Capture the cell that displays the provided text and extract its [x, y] central coordinate. 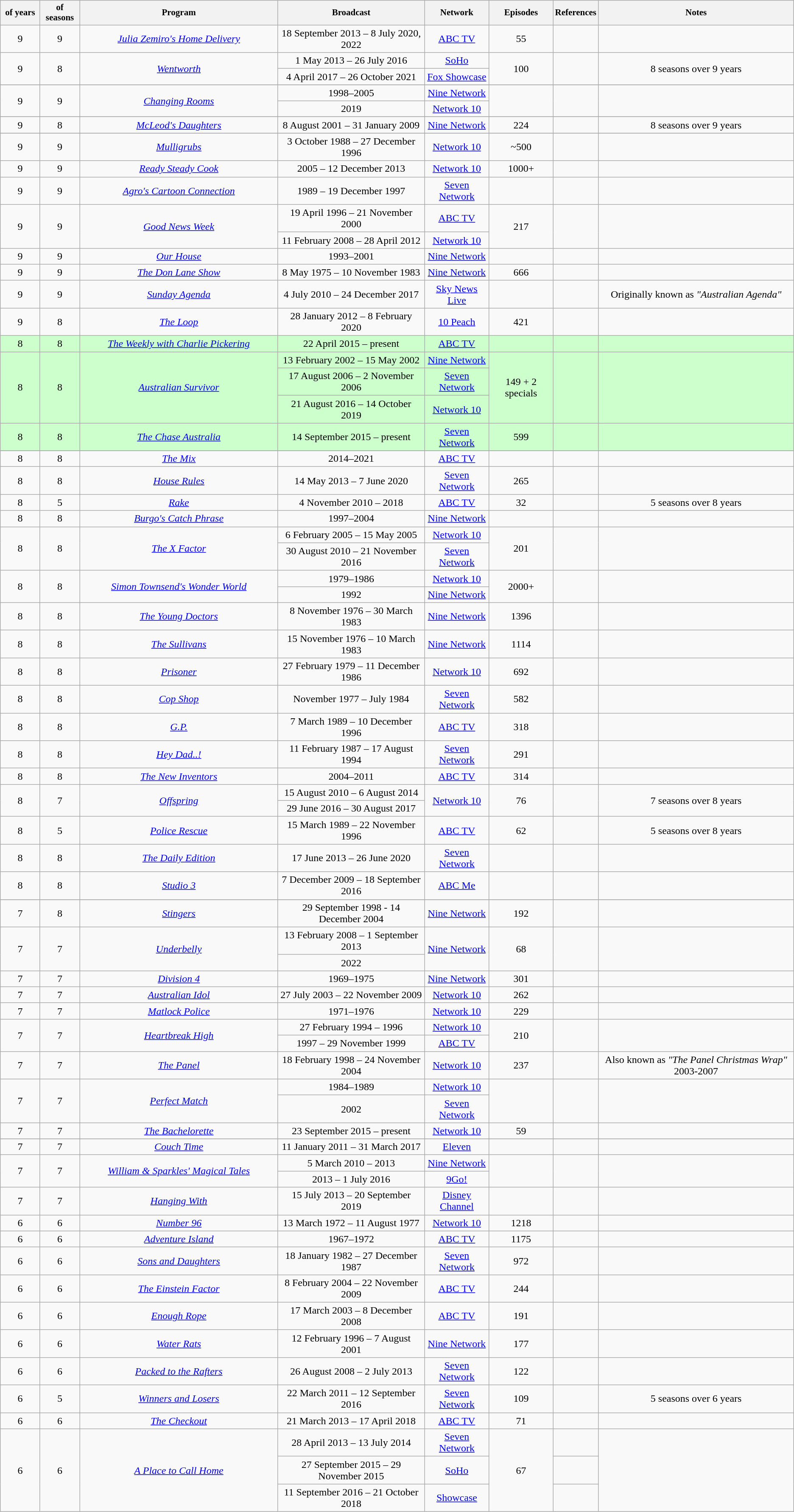
G.P. [179, 727]
32 [521, 502]
Offspring [179, 801]
7 seasons over 8 years [696, 801]
11 September 2016 – 21 October 2018 [351, 1498]
Hey Dad..! [179, 755]
30 August 2010 – 21 November 2016 [351, 556]
109 [521, 1399]
The X Factor [179, 549]
666 [521, 272]
210 [521, 1035]
14 May 2013 – 7 June 2020 [351, 481]
10 Peach [456, 322]
14 September 2015 – present [351, 437]
192 [521, 913]
Packed to the Rafters [179, 1371]
2000+ [521, 586]
13 March 1972 – 11 August 1977 [351, 1223]
Sons and Daughters [179, 1261]
Program [179, 13]
1396 [521, 617]
22 March 2011 – 12 September 2016 [351, 1399]
The Panel [179, 1065]
224 [521, 125]
28 April 2013 – 13 July 2014 [351, 1442]
The Don Lane Show [179, 272]
11 February 1987 – 17 August 1994 [351, 755]
692 [521, 672]
23 September 2015 – present [351, 1131]
27 February 1994 – 1996 [351, 1027]
Number 96 [179, 1223]
1971–1976 [351, 1011]
314 [521, 776]
15 July 2013 – 20 September 2019 [351, 1201]
1114 [521, 644]
Showcase [456, 1498]
15 August 2010 – 6 August 2014 [351, 792]
67 [521, 1470]
2022 [351, 962]
The Sullivans [179, 644]
Perfect Match [179, 1101]
Underbelly [179, 949]
8 May 1975 – 10 November 1983 [351, 272]
2005 – 12 December 2013 [351, 169]
Burgo's Catch Phrase [179, 519]
27 September 2015 – 29 November 2015 [351, 1470]
11 February 2008 – 28 April 2012 [351, 240]
27 February 1979 – 11 December 1986 [351, 672]
Division 4 [179, 979]
Eleven [456, 1147]
62 [521, 830]
of years [20, 13]
13 February 2002 – 15 May 2002 [351, 360]
18 September 2013 – 8 July 2020, 2022 [351, 39]
1998–2005 [351, 93]
9Go! [456, 1179]
Cop Shop [179, 700]
8 August 2001 – 31 January 2009 [351, 125]
1997 – 29 November 1999 [351, 1043]
Adventure Island [179, 1239]
1984–1989 [351, 1087]
17 August 2006 – 2 November 2006 [351, 382]
18 February 1998 – 24 November 2004 [351, 1065]
5 March 2010 – 2013 [351, 1163]
Broadcast [351, 13]
100 [521, 69]
McLeod's Daughters [179, 125]
The Mix [179, 459]
55 [521, 39]
Fox Showcase [456, 77]
The Einstein Factor [179, 1288]
6 February 2005 – 15 May 2005 [351, 535]
68 [521, 949]
Rake [179, 502]
318 [521, 727]
265 [521, 481]
William & Sparkles' Magical Tales [179, 1171]
2014–2021 [351, 459]
29 June 2016 – 30 August 2017 [351, 809]
201 [521, 549]
17 June 2013 – 26 June 2020 [351, 858]
Matlock Police [179, 1011]
21 August 2016 – 14 October 2019 [351, 410]
1218 [521, 1223]
149 + 2 specials [521, 388]
1969–1975 [351, 979]
8 November 1976 – 30 March 1983 [351, 617]
Australian Survivor [179, 388]
Simon Townsend's Wonder World [179, 586]
2002 [351, 1109]
1967–1972 [351, 1239]
1997–2004 [351, 519]
1993–2001 [351, 256]
A Place to Call Home [179, 1470]
2004–2011 [351, 776]
Couch Time [179, 1147]
27 July 2003 – 22 November 2009 [351, 995]
4 November 2010 – 2018 [351, 502]
301 [521, 979]
2013 – 1 July 2016 [351, 1179]
421 [521, 322]
22 April 2015 – present [351, 344]
15 March 1989 – 22 November 1996 [351, 830]
House Rules [179, 481]
The New Inventors [179, 776]
Good News Week [179, 226]
21 March 2013 – 17 April 2018 [351, 1421]
Police Rescue [179, 830]
Sunday Agenda [179, 294]
4 July 2010 – 24 December 2017 [351, 294]
71 [521, 1421]
Julia Zemiro's Home Delivery [179, 39]
Episodes [521, 13]
7 December 2009 – 18 September 2016 [351, 885]
5 seasons over 6 years [696, 1399]
Ready Steady Cook [179, 169]
599 [521, 437]
The Bachelorette [179, 1131]
The Loop [179, 322]
Mulligrubs [179, 147]
1175 [521, 1239]
29 September 1998 - 14 December 2004 [351, 913]
Network [456, 13]
1000+ [521, 169]
1989 – 19 December 1997 [351, 191]
ABC Me [456, 885]
13 February 2008 – 1 September 2013 [351, 940]
Stingers [179, 913]
Heartbreak High [179, 1035]
291 [521, 755]
972 [521, 1261]
237 [521, 1065]
76 [521, 801]
177 [521, 1343]
19 April 1996 – 21 November 2000 [351, 218]
2019 [351, 109]
Studio 3 [179, 885]
11 January 2011 – 31 March 2017 [351, 1147]
4 April 2017 – 26 October 2021 [351, 77]
26 August 2008 – 2 July 2013 [351, 1371]
Changing Rooms [179, 101]
18 January 1982 – 27 December 1987 [351, 1261]
28 January 2012 – 8 February 2020 [351, 322]
Enough Rope [179, 1316]
~500 [521, 147]
8 February 2004 – 22 November 2009 [351, 1288]
The Daily Edition [179, 858]
12 February 1996 – 7 August 2001 [351, 1343]
Water Rats [179, 1343]
262 [521, 995]
November 1977 – July 1984 [351, 700]
Our House [179, 256]
The Weekly with Charlie Pickering [179, 344]
582 [521, 700]
244 [521, 1288]
17 March 2003 – 8 December 2008 [351, 1316]
229 [521, 1011]
7 March 1989 – 10 December 1996 [351, 727]
Australian Idol [179, 995]
191 [521, 1316]
Winners and Losers [179, 1399]
122 [521, 1371]
Wentworth [179, 69]
The Chase Australia [179, 437]
Sky News Live [456, 294]
Also known as "The Panel Christmas Wrap" 2003-2007 [696, 1065]
Agro's Cartoon Connection [179, 191]
Prisoner [179, 672]
The Checkout [179, 1421]
1992 [351, 594]
Notes [696, 13]
1 May 2013 – 26 July 2016 [351, 61]
Disney Channel [456, 1201]
3 October 1988 – 27 December 1996 [351, 147]
59 [521, 1131]
of seasons [60, 13]
1979–1986 [351, 578]
References [576, 13]
The Young Doctors [179, 617]
Originally known as "Australian Agenda" [696, 294]
15 November 1976 – 10 March 1983 [351, 644]
Hanging With [179, 1201]
217 [521, 226]
